For the text-containing cell, return its midpoint in (X, Y) coordinate format. 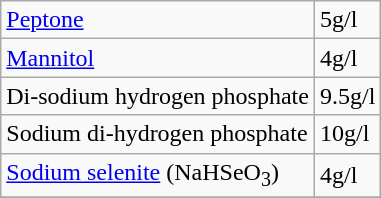
Mannitol (158, 58)
Di-sodium hydrogen phosphate (158, 96)
Peptone (158, 20)
9.5g/l (347, 96)
5g/l (347, 20)
Sodium selenite (NaHSeO3) (158, 175)
Sodium di-hydrogen phosphate (158, 134)
10g/l (347, 134)
